Extract the [x, y] coordinate from the center of the cell holding the provided text.  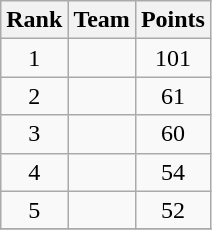
4 [34, 172]
101 [172, 58]
2 [34, 96]
3 [34, 134]
Points [172, 20]
54 [172, 172]
Rank [34, 20]
60 [172, 134]
5 [34, 210]
Team [102, 20]
52 [172, 210]
1 [34, 58]
61 [172, 96]
